Find where the given text appears and provide that cell's center as [X, Y] coordinate. 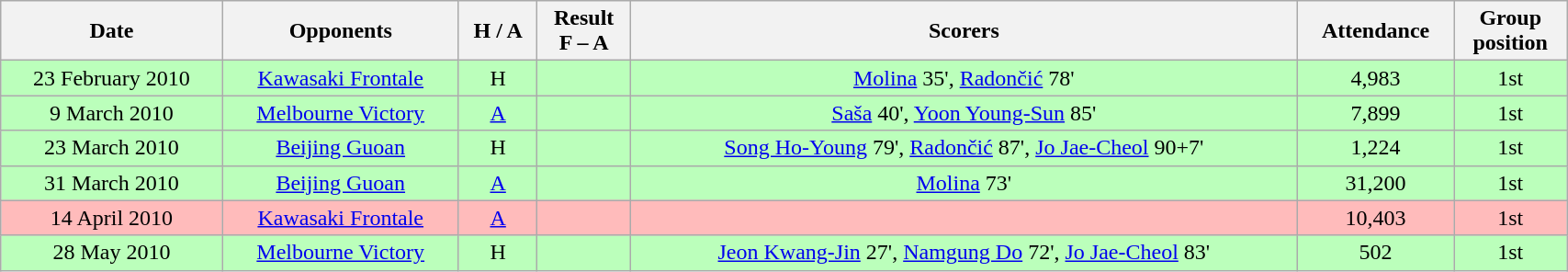
9 March 2010 [112, 113]
Attendance [1375, 31]
Groupposition [1510, 31]
10,403 [1375, 218]
1,224 [1375, 148]
Molina 73' [964, 183]
14 April 2010 [112, 218]
28 May 2010 [112, 253]
23 March 2010 [112, 148]
Molina 35', Radončić 78' [964, 78]
Jeon Kwang-Jin 27', Namgung Do 72', Jo Jae-Cheol 83' [964, 253]
4,983 [1375, 78]
Song Ho-Young 79', Radončić 87', Jo Jae-Cheol 90+7' [964, 148]
7,899 [1375, 113]
23 February 2010 [112, 78]
Scorers [964, 31]
Saša 40', Yoon Young-Sun 85' [964, 113]
Opponents [340, 31]
H / A [498, 31]
ResultF – A [584, 31]
31,200 [1375, 183]
502 [1375, 253]
31 March 2010 [112, 183]
Date [112, 31]
